Search for the cell housing the specified text and yield its [x, y] center coordinate. 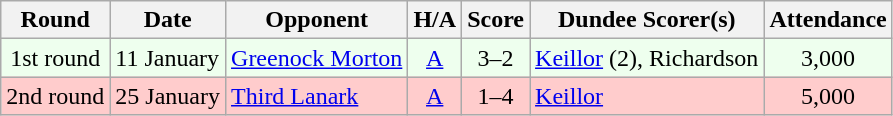
1st round [56, 58]
Round [56, 20]
Attendance [828, 20]
Dundee Scorer(s) [647, 20]
Date [168, 20]
25 January [168, 96]
1–4 [496, 96]
3,000 [828, 58]
Third Lanark [317, 96]
Opponent [317, 20]
3–2 [496, 58]
5,000 [828, 96]
11 January [168, 58]
2nd round [56, 96]
Keillor (2), Richardson [647, 58]
Greenock Morton [317, 58]
Keillor [647, 96]
Score [496, 20]
H/A [435, 20]
